Capture the cell that displays the provided text and extract its [x, y] central coordinate. 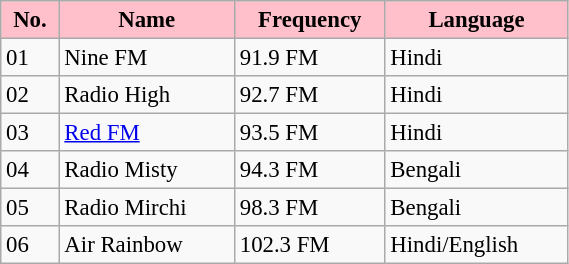
93.5 FM [310, 133]
Language [476, 20]
102.3 FM [310, 245]
94.3 FM [310, 170]
06 [30, 245]
Hindi/English [476, 245]
Red FM [146, 133]
01 [30, 58]
05 [30, 208]
Radio Misty [146, 170]
98.3 FM [310, 208]
Radio High [146, 95]
Nine FM [146, 58]
04 [30, 170]
Radio Mirchi [146, 208]
Air Rainbow [146, 245]
No. [30, 20]
92.7 FM [310, 95]
02 [30, 95]
03 [30, 133]
Name [146, 20]
Frequency [310, 20]
91.9 FM [310, 58]
